Provide the [x, y] coordinate of the cell's center where the given text is located.  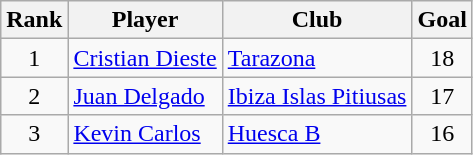
18 [442, 58]
Goal [442, 20]
Juan Delgado [145, 96]
1 [34, 58]
Tarazona [317, 58]
Kevin Carlos [145, 134]
17 [442, 96]
Rank [34, 20]
Player [145, 20]
Huesca B [317, 134]
Club [317, 20]
Cristian Dieste [145, 58]
16 [442, 134]
Ibiza Islas Pitiusas [317, 96]
2 [34, 96]
3 [34, 134]
